Identify which cell holds the provided text, then report its (x, y) central coordinate. 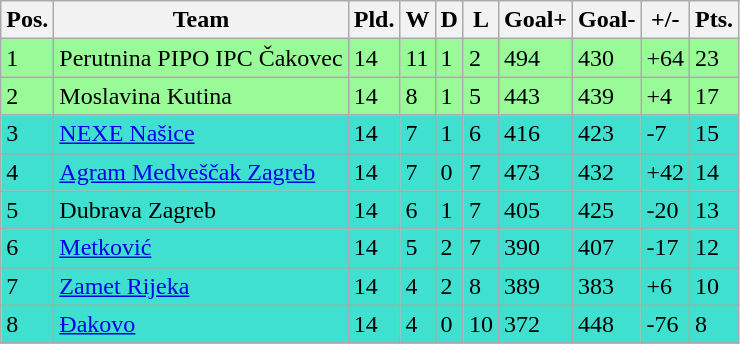
-20 (666, 210)
473 (535, 172)
+42 (666, 172)
Pld. (374, 20)
12 (714, 248)
Đakovo (201, 324)
416 (535, 134)
15 (714, 134)
D (449, 20)
Pts. (714, 20)
Goal- (607, 20)
443 (535, 96)
Metković (201, 248)
Pos. (28, 20)
425 (607, 210)
13 (714, 210)
Team (201, 20)
+/- (666, 20)
423 (607, 134)
432 (607, 172)
407 (607, 248)
NEXE Našice (201, 134)
372 (535, 324)
405 (535, 210)
430 (607, 58)
17 (714, 96)
389 (535, 286)
383 (607, 286)
Perutnina PIPO IPC Čakovec (201, 58)
494 (535, 58)
L (480, 20)
3 (28, 134)
+6 (666, 286)
23 (714, 58)
Agram Medveščak Zagreb (201, 172)
Goal+ (535, 20)
Moslavina Kutina (201, 96)
W (418, 20)
-7 (666, 134)
-17 (666, 248)
448 (607, 324)
-76 (666, 324)
439 (607, 96)
+64 (666, 58)
Zamet Rijeka (201, 286)
+4 (666, 96)
390 (535, 248)
11 (418, 58)
Dubrava Zagreb (201, 210)
